Search for the cell housing the specified text and yield its [X, Y] center coordinate. 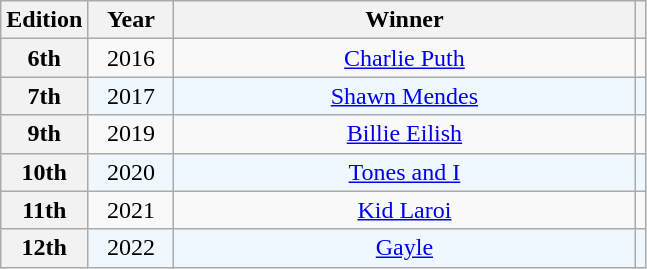
Winner [404, 20]
Billie Eilish [404, 134]
Year [131, 20]
Gayle [404, 248]
9th [44, 134]
Tones and I [404, 172]
2020 [131, 172]
7th [44, 96]
12th [44, 248]
2017 [131, 96]
Charlie Puth [404, 58]
Shawn Mendes [404, 96]
10th [44, 172]
2021 [131, 210]
Kid Laroi [404, 210]
2016 [131, 58]
2019 [131, 134]
Edition [44, 20]
6th [44, 58]
2022 [131, 248]
11th [44, 210]
